Locate the cell with the specified text and output its [x, y] center coordinate. 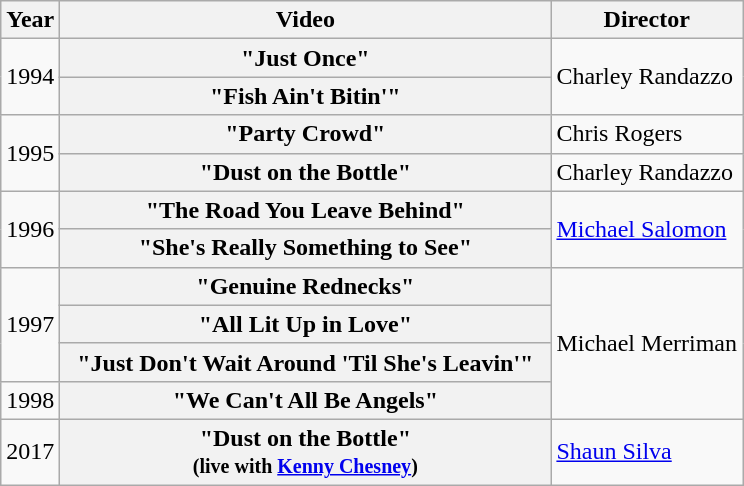
1996 [30, 229]
Video [306, 20]
"We Can't All Be Angels" [306, 400]
"The Road You Leave Behind" [306, 210]
2017 [30, 452]
Year [30, 20]
"Dust on the Bottle" [306, 172]
1998 [30, 400]
"She's Really Something to See" [306, 248]
1995 [30, 153]
Shaun Silva [647, 452]
"All Lit Up in Love" [306, 324]
"Fish Ain't Bitin'" [306, 96]
Director [647, 20]
"Genuine Rednecks" [306, 286]
1994 [30, 77]
Michael Merriman [647, 343]
"Just Don't Wait Around 'Til She's Leavin'" [306, 362]
"Just Once" [306, 58]
Chris Rogers [647, 134]
"Dust on the Bottle"(live with Kenny Chesney) [306, 452]
Michael Salomon [647, 229]
"Party Crowd" [306, 134]
1997 [30, 324]
